Determine the [X, Y] coordinate at the center of the cell enclosing the given text.  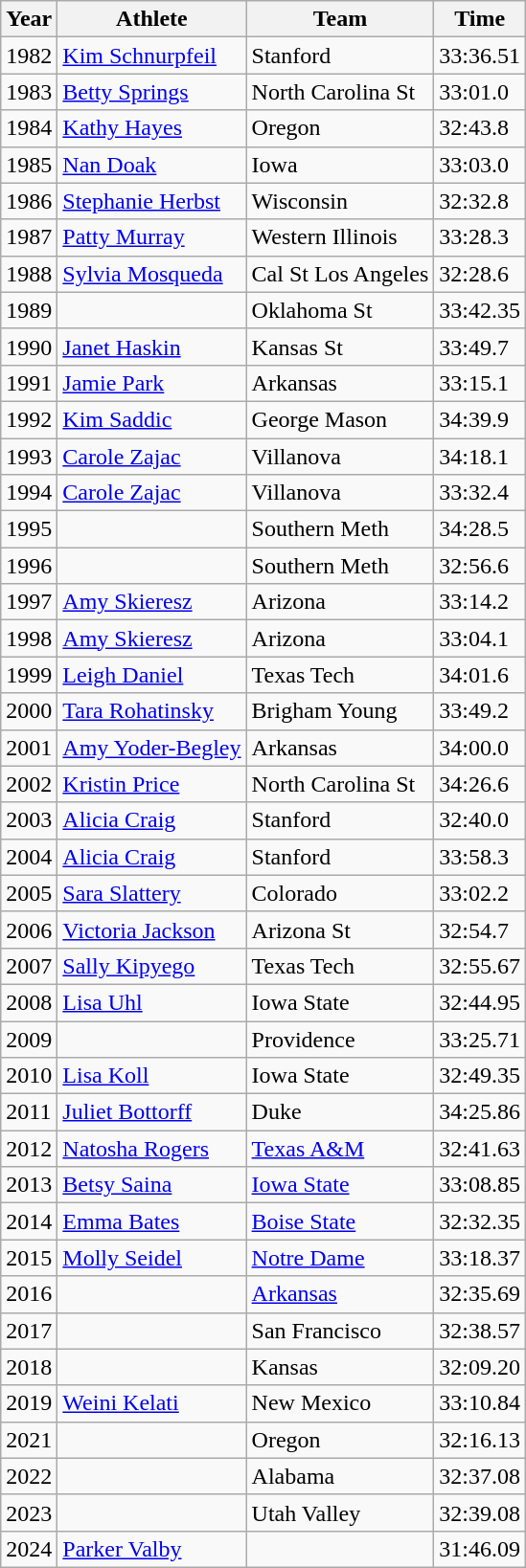
33:49.2 [480, 711]
2021 [29, 1440]
1996 [29, 566]
32:39.08 [480, 1512]
33:08.85 [480, 1185]
34:28.5 [480, 529]
Texas A&M [340, 1149]
2005 [29, 893]
32:28.6 [480, 274]
1993 [29, 457]
32:54.7 [480, 930]
2022 [29, 1476]
1998 [29, 638]
2014 [29, 1221]
Emma Bates [151, 1221]
1995 [29, 529]
Duke [340, 1112]
2009 [29, 1039]
Sara Slattery [151, 893]
Molly Seidel [151, 1258]
33:14.2 [480, 602]
34:26.6 [480, 784]
2024 [29, 1549]
32:09.20 [480, 1367]
1985 [29, 165]
Juliet Bottorff [151, 1112]
2000 [29, 711]
1990 [29, 347]
Oklahoma St [340, 310]
Lisa Uhl [151, 1002]
San Francisco [340, 1331]
Kim Saddic [151, 419]
33:36.51 [480, 56]
1982 [29, 56]
Natosha Rogers [151, 1149]
Sylvia Mosqueda [151, 274]
George Mason [340, 419]
32:35.69 [480, 1294]
34:18.1 [480, 457]
31:46.09 [480, 1549]
2007 [29, 966]
1994 [29, 493]
Alabama [340, 1476]
Athlete [151, 19]
33:18.37 [480, 1258]
34:00.0 [480, 748]
Kristin Price [151, 784]
2010 [29, 1076]
33:02.2 [480, 893]
Cal St Los Angeles [340, 274]
34:39.9 [480, 419]
Colorado [340, 893]
Sally Kipyego [151, 966]
Time [480, 19]
1999 [29, 675]
32:49.35 [480, 1076]
33:49.7 [480, 347]
Western Illinois [340, 237]
Amy Yoder-Begley [151, 748]
Notre Dame [340, 1258]
33:32.4 [480, 493]
33:01.0 [480, 92]
Victoria Jackson [151, 930]
34:25.86 [480, 1112]
Kansas [340, 1367]
1987 [29, 237]
2011 [29, 1112]
32:37.08 [480, 1476]
32:55.67 [480, 966]
33:25.71 [480, 1039]
Tara Rohatinsky [151, 711]
32:32.35 [480, 1221]
Brigham Young [340, 711]
2015 [29, 1258]
Iowa [340, 165]
2001 [29, 748]
2003 [29, 820]
1984 [29, 128]
33:15.1 [480, 383]
33:10.84 [480, 1403]
2013 [29, 1185]
33:42.35 [480, 310]
Lisa Koll [151, 1076]
Wisconsin [340, 201]
Janet Haskin [151, 347]
Jamie Park [151, 383]
Weini Kelati [151, 1403]
Utah Valley [340, 1512]
2004 [29, 857]
32:43.8 [480, 128]
32:44.95 [480, 1002]
32:41.63 [480, 1149]
2019 [29, 1403]
2012 [29, 1149]
Year [29, 19]
2016 [29, 1294]
Parker Valby [151, 1549]
33:04.1 [480, 638]
New Mexico [340, 1403]
Team [340, 19]
33:58.3 [480, 857]
32:40.0 [480, 820]
Boise State [340, 1221]
2008 [29, 1002]
1988 [29, 274]
2018 [29, 1367]
2017 [29, 1331]
34:01.6 [480, 675]
1991 [29, 383]
1992 [29, 419]
2006 [29, 930]
33:28.3 [480, 237]
32:16.13 [480, 1440]
Kathy Hayes [151, 128]
Betty Springs [151, 92]
Nan Doak [151, 165]
1986 [29, 201]
2023 [29, 1512]
Providence [340, 1039]
32:38.57 [480, 1331]
Patty Murray [151, 237]
Leigh Daniel [151, 675]
2002 [29, 784]
1997 [29, 602]
Arizona St [340, 930]
Kim Schnurpfeil [151, 56]
Betsy Saina [151, 1185]
1983 [29, 92]
32:32.8 [480, 201]
Stephanie Herbst [151, 201]
32:56.6 [480, 566]
Kansas St [340, 347]
33:03.0 [480, 165]
1989 [29, 310]
